Return the [X, Y] coordinate for the center point of the cell that contains the specified text.  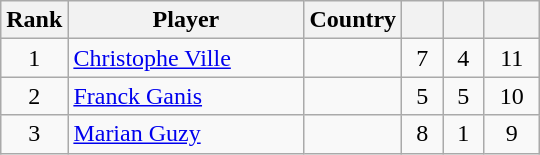
7 [422, 58]
10 [512, 96]
3 [34, 134]
11 [512, 58]
Rank [34, 20]
Marian Guzy [186, 134]
2 [34, 96]
Player [186, 20]
8 [422, 134]
4 [464, 58]
9 [512, 134]
Country [353, 20]
Franck Ganis [186, 96]
Christophe Ville [186, 58]
